Provide the (X, Y) coordinate of the cell's center where the given text is located.  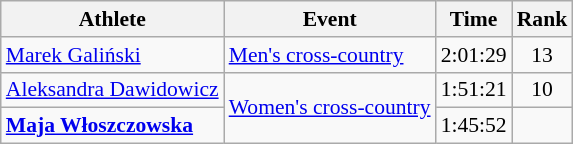
Event (330, 19)
10 (542, 90)
Time (474, 19)
13 (542, 55)
Women's cross-country (330, 108)
Athlete (112, 19)
2:01:29 (474, 55)
Men's cross-country (330, 55)
1:51:21 (474, 90)
1:45:52 (474, 126)
Aleksandra Dawidowicz (112, 90)
Rank (542, 19)
Maja Włoszczowska (112, 126)
Marek Galiński (112, 55)
